Identify which cell holds the provided text, then report its (X, Y) central coordinate. 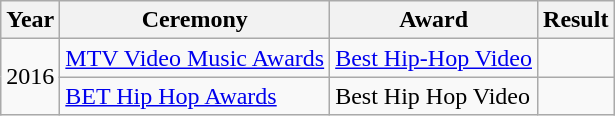
Best Hip Hop Video (434, 96)
Ceremony (195, 20)
Year (30, 20)
Result (576, 20)
MTV Video Music Awards (195, 58)
Best Hip-Hop Video (434, 58)
BET Hip Hop Awards (195, 96)
Award (434, 20)
2016 (30, 77)
